Scan for the cell matching the given text and deliver its [x, y] coordinate at center. 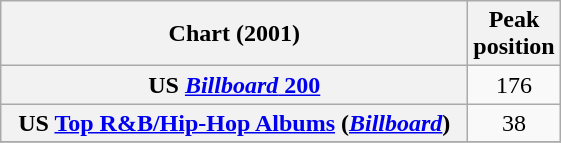
176 [514, 85]
Chart (2001) [234, 34]
US Billboard 200 [234, 85]
38 [514, 123]
Peakposition [514, 34]
US Top R&B/Hip-Hop Albums (Billboard) [234, 123]
